Search for the cell housing the specified text and yield its [X, Y] center coordinate. 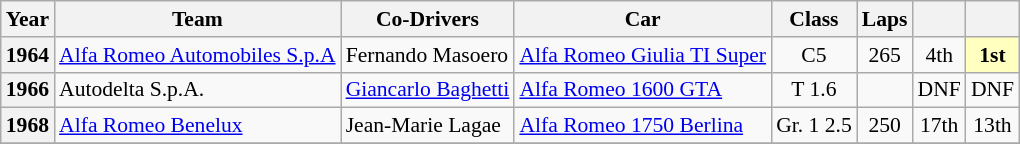
Car [642, 19]
265 [885, 55]
250 [885, 126]
T 1.6 [814, 90]
Alfa Romeo 1750 Berlina [642, 126]
4th [940, 55]
Jean-Marie Lagae [428, 126]
Fernando Masoero [428, 55]
1964 [28, 55]
Alfa Romeo 1600 GTA [642, 90]
Gr. 1 2.5 [814, 126]
Year [28, 19]
1st [992, 55]
Giancarlo Baghetti [428, 90]
13th [992, 126]
Alfa Romeo Benelux [198, 126]
Autodelta S.p.A. [198, 90]
Alfa Romeo Automobiles S.p.A [198, 55]
1966 [28, 90]
Laps [885, 19]
Alfa Romeo Giulia TI Super [642, 55]
Co-Drivers [428, 19]
17th [940, 126]
Class [814, 19]
Team [198, 19]
1968 [28, 126]
C5 [814, 55]
